Return (x, y) of the center of cell containing provided text 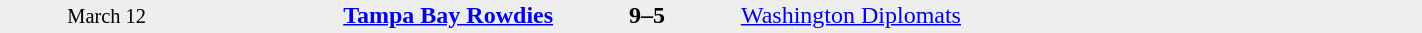
Tampa Bay Rowdies (384, 15)
9–5 (648, 15)
March 12 (106, 16)
Washington Diplomats (910, 15)
